Provide the (x, y) coordinate of the cell's center where the given text is located.  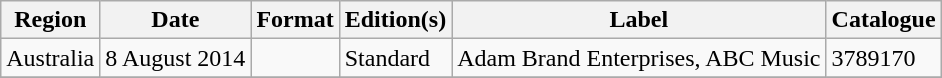
8 August 2014 (176, 58)
Adam Brand Enterprises, ABC Music (639, 58)
Date (176, 20)
Region (50, 20)
Australia (50, 58)
Format (295, 20)
Standard (395, 58)
Edition(s) (395, 20)
Catalogue (884, 20)
3789170 (884, 58)
Label (639, 20)
